Search for the cell housing the specified text and yield its (X, Y) center coordinate. 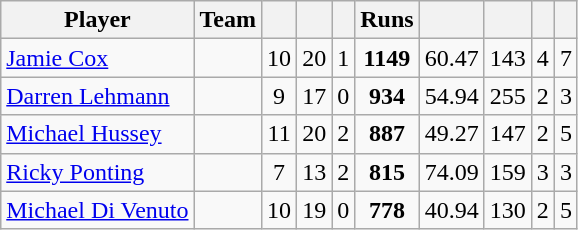
934 (387, 96)
887 (387, 134)
54.94 (452, 96)
60.47 (452, 58)
Team (228, 20)
Darren Lehmann (98, 96)
130 (508, 210)
Michael Hussey (98, 134)
11 (280, 134)
Ricky Ponting (98, 172)
Jamie Cox (98, 58)
255 (508, 96)
19 (314, 210)
Player (98, 20)
143 (508, 58)
Runs (387, 20)
9 (280, 96)
49.27 (452, 134)
147 (508, 134)
40.94 (452, 210)
74.09 (452, 172)
1149 (387, 58)
1 (344, 58)
159 (508, 172)
17 (314, 96)
815 (387, 172)
13 (314, 172)
778 (387, 210)
Michael Di Venuto (98, 210)
4 (542, 58)
